Return (X, Y) of the center of cell containing provided text 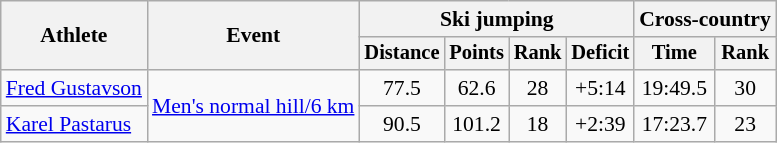
18 (538, 124)
62.6 (476, 88)
90.5 (402, 124)
28 (538, 88)
Fred Gustavson (74, 88)
+5:14 (600, 88)
Karel Pastarus (74, 124)
Points (476, 54)
Event (253, 36)
Ski jumping (496, 19)
17:23.7 (674, 124)
Distance (402, 54)
101.2 (476, 124)
Men's normal hill/6 km (253, 106)
77.5 (402, 88)
30 (744, 88)
Cross-country (705, 19)
23 (744, 124)
19:49.5 (674, 88)
Athlete (74, 36)
Deficit (600, 54)
+2:39 (600, 124)
Time (674, 54)
